Locate the cell with the specified text and output its [x, y] center coordinate. 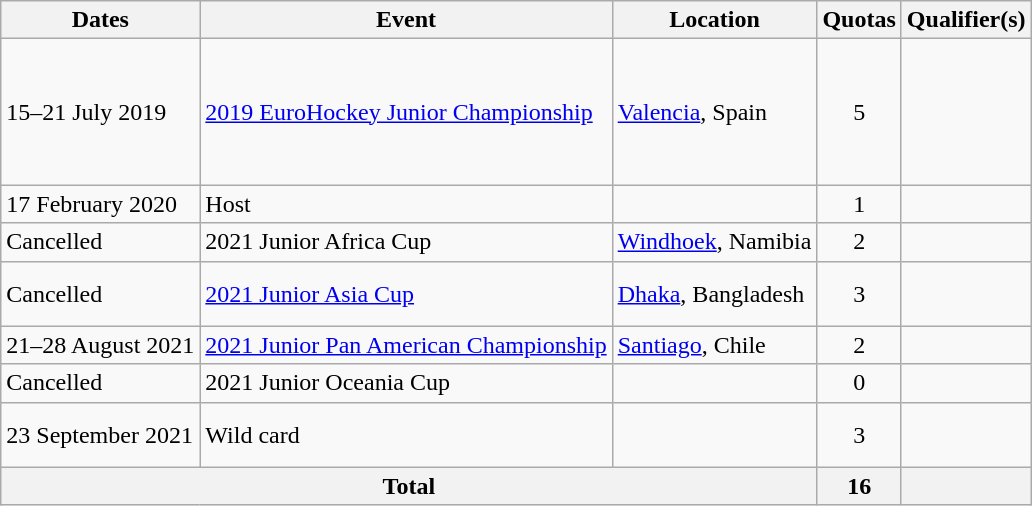
Host [406, 204]
2021 Junior Asia Cup [406, 294]
Location [714, 20]
15–21 July 2019 [100, 112]
Qualifier(s) [966, 20]
1 [859, 204]
Dhaka, Bangladesh [714, 294]
23 September 2021 [100, 434]
Dates [100, 20]
Wild card [406, 434]
Event [406, 20]
16 [859, 486]
2021 Junior Africa Cup [406, 242]
Valencia, Spain [714, 112]
2021 Junior Pan American Championship [406, 345]
0 [859, 383]
21–28 August 2021 [100, 345]
2021 Junior Oceania Cup [406, 383]
2019 EuroHockey Junior Championship [406, 112]
5 [859, 112]
Total [409, 486]
Quotas [859, 20]
Santiago, Chile [714, 345]
17 February 2020 [100, 204]
Windhoek, Namibia [714, 242]
